Return the (x, y) coordinate for the center point of the cell that contains the specified text.  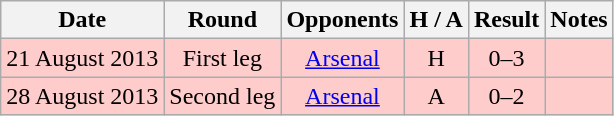
Round (222, 20)
0–3 (506, 58)
H / A (436, 20)
First leg (222, 58)
A (436, 96)
H (436, 58)
Opponents (342, 20)
Second leg (222, 96)
Notes (579, 20)
28 August 2013 (82, 96)
Date (82, 20)
Result (506, 20)
21 August 2013 (82, 58)
0–2 (506, 96)
